Search for the cell housing the specified text and yield its (x, y) center coordinate. 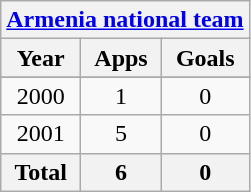
2001 (41, 134)
6 (122, 172)
Armenia national team (125, 20)
2000 (41, 96)
Total (41, 172)
5 (122, 134)
Goals (205, 58)
1 (122, 96)
Year (41, 58)
Apps (122, 58)
